Identify which cell holds the provided text, then report its [x, y] central coordinate. 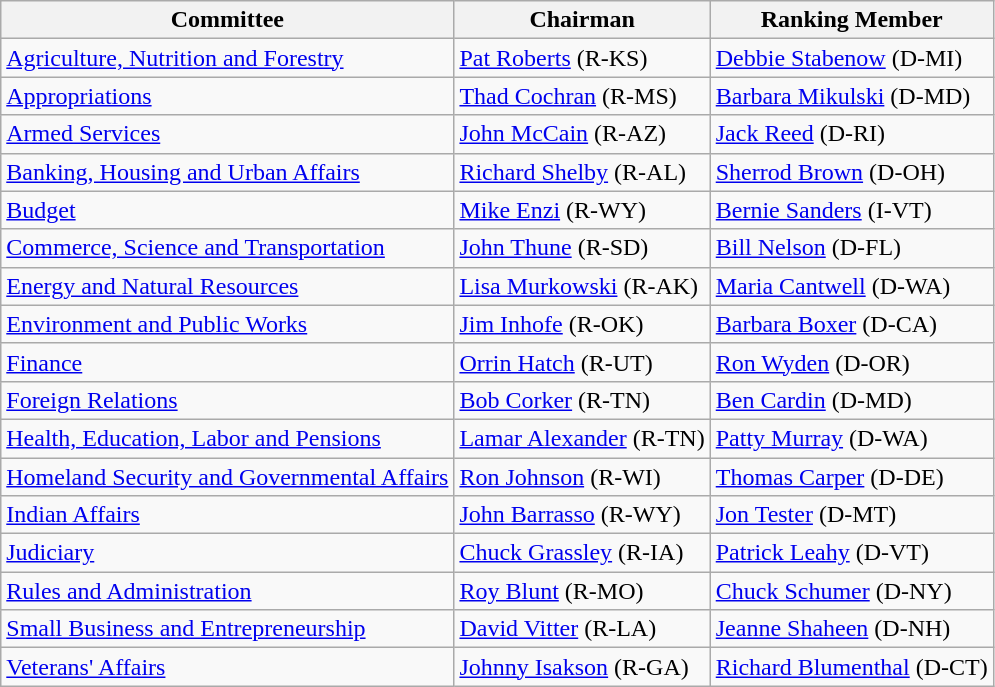
Chairman [582, 20]
Ron Johnson (R-WI) [582, 477]
Appropriations [228, 96]
Maria Cantwell (D-WA) [852, 286]
Veterans' Affairs [228, 667]
Finance [228, 362]
Health, Education, Labor and Pensions [228, 438]
Orrin Hatch (R-UT) [582, 362]
Armed Services [228, 134]
John Thune (R-SD) [582, 248]
Chuck Schumer (D-NY) [852, 591]
Patrick Leahy (D-VT) [852, 553]
Jon Tester (D-MT) [852, 515]
Rules and Administration [228, 591]
John McCain (R-AZ) [582, 134]
Budget [228, 210]
Banking, Housing and Urban Affairs [228, 172]
Lisa Murkowski (R-AK) [582, 286]
Thomas Carper (D-DE) [852, 477]
Barbara Boxer (D-CA) [852, 324]
Committee [228, 20]
Bernie Sanders (I-VT) [852, 210]
Mike Enzi (R-WY) [582, 210]
Chuck Grassley (R-IA) [582, 553]
Ron Wyden (D-OR) [852, 362]
Richard Shelby (R-AL) [582, 172]
Johnny Isakson (R-GA) [582, 667]
Patty Murray (D-WA) [852, 438]
Indian Affairs [228, 515]
Foreign Relations [228, 400]
Bill Nelson (D-FL) [852, 248]
Barbara Mikulski (D-MD) [852, 96]
Jack Reed (D-RI) [852, 134]
David Vitter (R-LA) [582, 629]
Pat Roberts (R-KS) [582, 58]
Homeland Security and Governmental Affairs [228, 477]
Richard Blumenthal (D-CT) [852, 667]
Thad Cochran (R-MS) [582, 96]
Small Business and Entrepreneurship [228, 629]
Energy and Natural Resources [228, 286]
Bob Corker (R-TN) [582, 400]
Debbie Stabenow (D-MI) [852, 58]
Ben Cardin (D-MD) [852, 400]
Lamar Alexander (R-TN) [582, 438]
Jeanne Shaheen (D-NH) [852, 629]
Commerce, Science and Transportation [228, 248]
Ranking Member [852, 20]
Environment and Public Works [228, 324]
Judiciary [228, 553]
John Barrasso (R-WY) [582, 515]
Roy Blunt (R-MO) [582, 591]
Agriculture, Nutrition and Forestry [228, 58]
Jim Inhofe (R-OK) [582, 324]
Sherrod Brown (D-OH) [852, 172]
